Return (X, Y) of the center of cell containing provided text 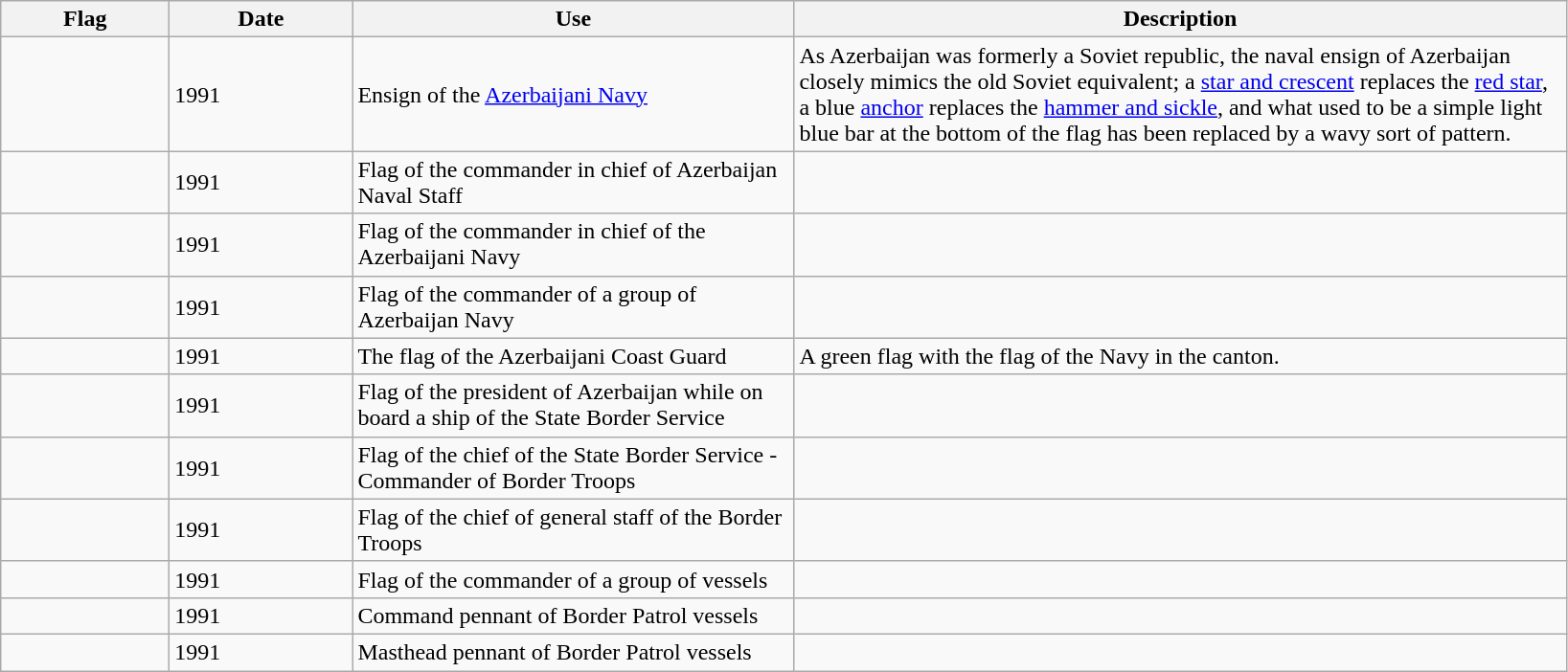
The flag of the Azerbaijani Coast Guard (573, 356)
Flag (85, 19)
Flag of the commander in chief of Azerbaijan Naval Staff (573, 182)
Description (1180, 19)
Ensign of the Azerbaijani Navy (573, 94)
A green flag with the flag of the Navy in the canton. (1180, 356)
Flag of the commander of a group of vessels (573, 579)
Flag of the commander in chief of the Azerbaijani Navy (573, 245)
Date (261, 19)
Flag of the chief of general staff of the Border Troops (573, 530)
Flag of the commander of a group of Azerbaijan Navy (573, 306)
Flag of the president of Azerbaijan while on board a ship of the State Border Service (573, 406)
Command pennant of Border Patrol vessels (573, 616)
Masthead pennant of Border Patrol vessels (573, 652)
Flag of the chief of the State Border Service - Commander of Border Troops (573, 467)
Use (573, 19)
